For the text-containing cell, return its midpoint in [x, y] coordinate format. 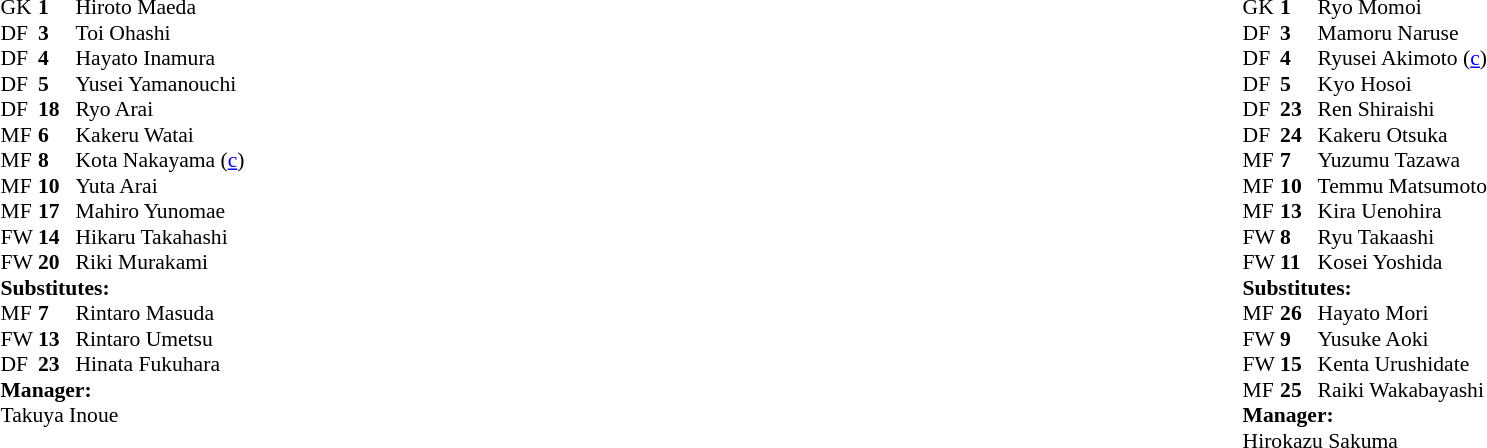
26 [1299, 313]
11 [1299, 263]
Hinata Fukuhara [160, 365]
Yusei Yamanouchi [160, 84]
Mahiro Yunomae [160, 211]
Ryusei Akimoto (c) [1402, 59]
Kira Uenohira [1402, 211]
Ryo Arai [160, 109]
Yusuke Aoki [1402, 339]
Ren Shiraishi [1402, 109]
Hayato Mori [1402, 313]
Mamoru Naruse [1402, 33]
Toi Ohashi [160, 33]
25 [1299, 390]
Rintaro Umetsu [160, 339]
Yuzumu Tazawa [1402, 161]
9 [1299, 339]
Kenta Urushidate [1402, 365]
15 [1299, 365]
18 [57, 109]
Kota Nakayama (c) [160, 161]
Kosei Yoshida [1402, 263]
Riki Murakami [160, 263]
Kyo Hosoi [1402, 84]
14 [57, 237]
17 [57, 211]
Takuya Inoue [122, 415]
Yuta Arai [160, 186]
Kakeru Watai [160, 135]
Hayato Inamura [160, 59]
Kakeru Otsuka [1402, 135]
6 [57, 135]
Hikaru Takahashi [160, 237]
Raiki Wakabayashi [1402, 390]
Temmu Matsumoto [1402, 186]
20 [57, 263]
Ryu Takaashi [1402, 237]
Rintaro Masuda [160, 313]
24 [1299, 135]
